For the text-containing cell, return its midpoint in [X, Y] coordinate format. 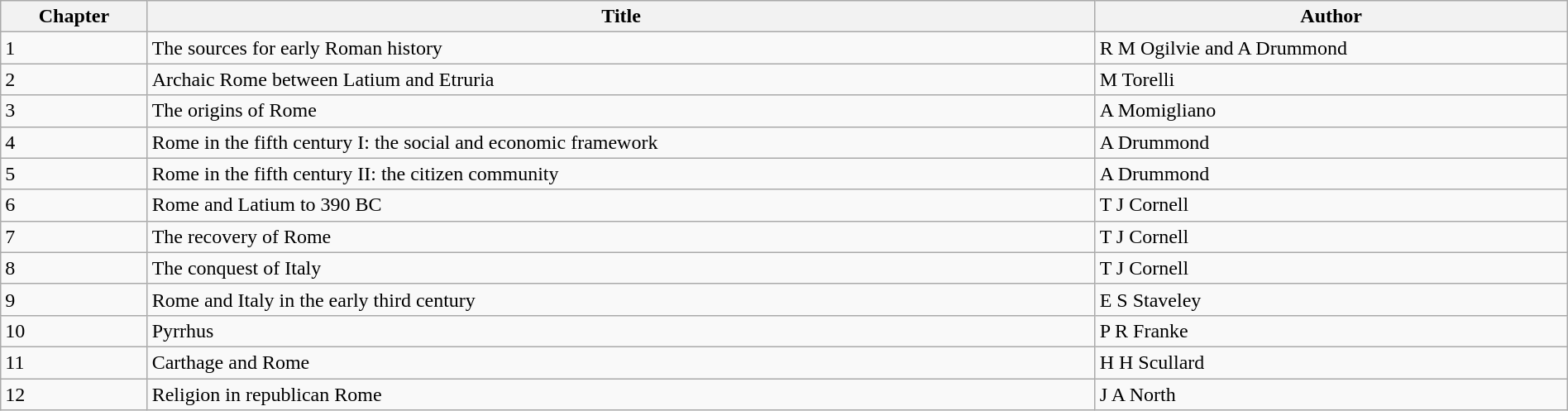
J A North [1331, 394]
The recovery of Rome [621, 237]
4 [74, 142]
9 [74, 299]
Rome in the fifth century I: the social and economic framework [621, 142]
8 [74, 268]
10 [74, 331]
Rome in the fifth century II: the citizen community [621, 174]
P R Franke [1331, 331]
Chapter [74, 17]
1 [74, 48]
Religion in republican Rome [621, 394]
Pyrrhus [621, 331]
E S Staveley [1331, 299]
Author [1331, 17]
The conquest of Italy [621, 268]
3 [74, 111]
A Momigliano [1331, 111]
5 [74, 174]
R M Ogilvie and A Drummond [1331, 48]
H H Scullard [1331, 362]
6 [74, 205]
Rome and Latium to 390 BC [621, 205]
Archaic Rome between Latium and Etruria [621, 79]
The origins of Rome [621, 111]
2 [74, 79]
The sources for early Roman history [621, 48]
Title [621, 17]
Rome and Italy in the early third century [621, 299]
M Torelli [1331, 79]
11 [74, 362]
12 [74, 394]
Carthage and Rome [621, 362]
7 [74, 237]
